Pinpoint the cell where the given text exists, returning its (X, Y) midpoint coordinate. 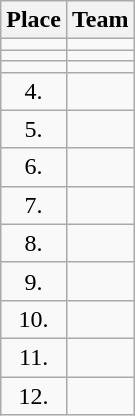
5. (34, 129)
11. (34, 357)
8. (34, 243)
10. (34, 319)
12. (34, 395)
4. (34, 91)
9. (34, 281)
Place (34, 20)
Team (100, 20)
7. (34, 205)
6. (34, 167)
